Identify which cell holds the provided text, then report its (x, y) central coordinate. 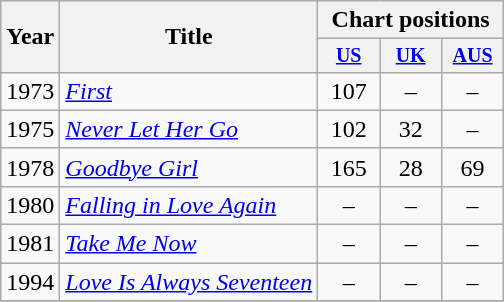
US (349, 56)
1978 (30, 167)
107 (349, 91)
Love Is Always Seventeen (189, 282)
First (189, 91)
69 (473, 167)
Chart positions (411, 20)
UK (411, 56)
Year (30, 37)
AUS (473, 56)
32 (411, 129)
165 (349, 167)
Never Let Her Go (189, 129)
1975 (30, 129)
Falling in Love Again (189, 205)
1980 (30, 205)
102 (349, 129)
Title (189, 37)
Goodbye Girl (189, 167)
28 (411, 167)
Take Me Now (189, 244)
1973 (30, 91)
1994 (30, 282)
1981 (30, 244)
